Determine the (x, y) coordinate at the center of the cell enclosing the given text.  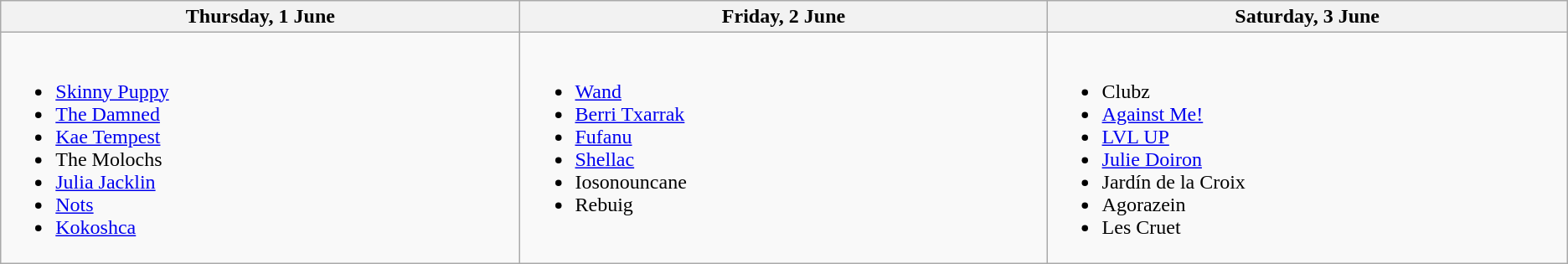
WandBerri TxarrakFufanuShellacIosonouncaneRebuig (784, 148)
Thursday, 1 June (260, 17)
Saturday, 3 June (1307, 17)
Skinny PuppyThe DamnedKae TempestThe MolochsJulia JacklinNotsKokoshca (260, 148)
Friday, 2 June (784, 17)
ClubzAgainst Me!LVL UPJulie DoironJardín de la CroixAgorazeinLes Cruet (1307, 148)
